Extract the (x, y) coordinate from the center of the cell holding the provided text.  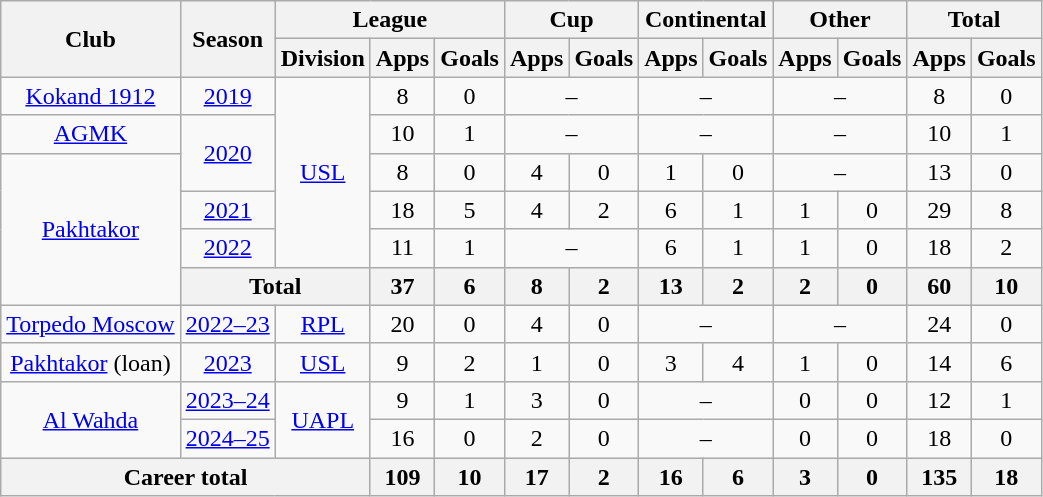
Pakhtakor (loan) (90, 362)
Division (322, 58)
14 (939, 362)
Cup (571, 20)
Pakhtakor (90, 229)
5 (470, 210)
135 (939, 477)
2022 (228, 248)
Al Wahda (90, 419)
2022–23 (228, 324)
Season (228, 39)
11 (402, 248)
2023 (228, 362)
2024–25 (228, 438)
2020 (228, 153)
29 (939, 210)
Career total (186, 477)
AGMK (90, 134)
Other (840, 20)
Continental (706, 20)
60 (939, 286)
Torpedo Moscow (90, 324)
UAPL (322, 419)
League (390, 20)
Kokand 1912 (90, 96)
37 (402, 286)
RPL (322, 324)
2023–24 (228, 400)
20 (402, 324)
12 (939, 400)
17 (536, 477)
24 (939, 324)
Club (90, 39)
2019 (228, 96)
109 (402, 477)
2021 (228, 210)
